Pinpoint the cell where the given text exists, returning its (X, Y) midpoint coordinate. 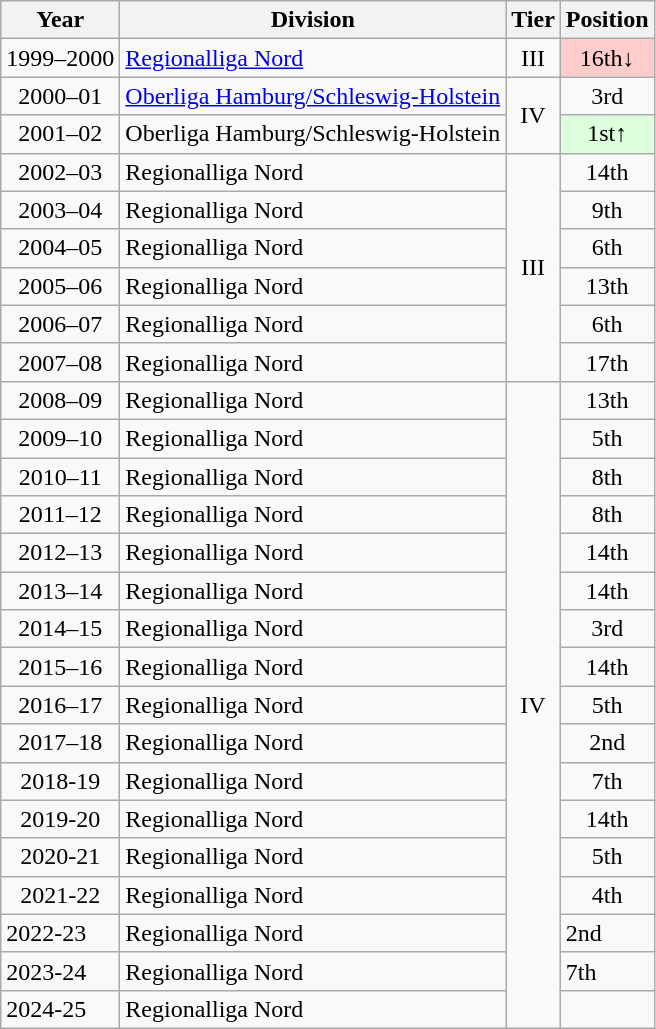
Division (313, 20)
2005–06 (60, 286)
2009–10 (60, 438)
Position (607, 20)
17th (607, 362)
2020-21 (60, 857)
2006–07 (60, 324)
2007–08 (60, 362)
2008–09 (60, 400)
2003–04 (60, 210)
16th↓ (607, 58)
2019-20 (60, 819)
9th (607, 210)
1st↑ (607, 134)
2010–11 (60, 477)
2023-24 (60, 971)
2015–16 (60, 667)
2011–12 (60, 515)
4th (607, 895)
2013–14 (60, 591)
2002–03 (60, 172)
2017–18 (60, 743)
2004–05 (60, 248)
Year (60, 20)
2012–13 (60, 553)
Tier (534, 20)
2024-25 (60, 1009)
2021-22 (60, 895)
1999–2000 (60, 58)
2018-19 (60, 781)
2016–17 (60, 705)
2001–02 (60, 134)
2000–01 (60, 96)
2022-23 (60, 933)
2014–15 (60, 629)
